Provide the (X, Y) coordinate of the cell's center where the given text is located.  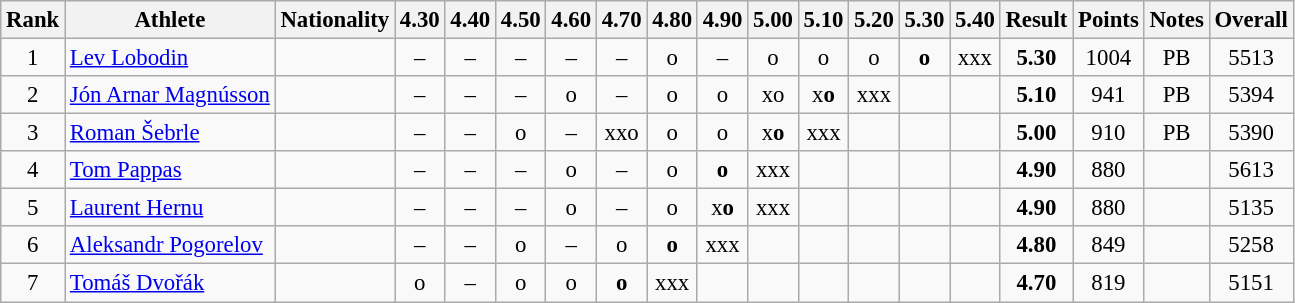
5390 (1251, 133)
Tom Pappas (170, 170)
3 (33, 133)
xxo (621, 133)
5613 (1251, 170)
4.40 (470, 20)
5394 (1251, 95)
5 (33, 208)
Aleksandr Pogorelov (170, 245)
4.50 (520, 20)
Notes (1176, 20)
849 (1108, 245)
1 (33, 58)
Nationality (334, 20)
2 (33, 95)
5513 (1251, 58)
Tomáš Dvořák (170, 283)
5258 (1251, 245)
819 (1108, 283)
4.30 (420, 20)
Athlete (170, 20)
5.20 (874, 20)
Roman Šebrle (170, 133)
941 (1108, 95)
Result (1036, 20)
Points (1108, 20)
5151 (1251, 283)
5.40 (975, 20)
5135 (1251, 208)
4 (33, 170)
7 (33, 283)
Jón Arnar Magnússon (170, 95)
Overall (1251, 20)
Laurent Hernu (170, 208)
Rank (33, 20)
6 (33, 245)
Lev Lobodin (170, 58)
4.60 (571, 20)
1004 (1108, 58)
910 (1108, 133)
